Search for the cell housing the specified text and yield its (x, y) center coordinate. 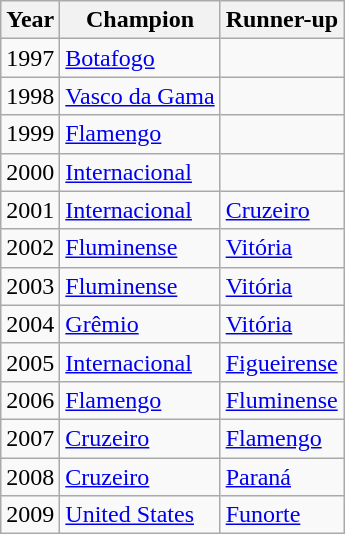
2008 (30, 477)
2005 (30, 362)
Vasco da Gama (140, 96)
Funorte (282, 515)
Grêmio (140, 324)
1998 (30, 96)
2006 (30, 400)
Botafogo (140, 58)
Year (30, 20)
1999 (30, 134)
2003 (30, 286)
2000 (30, 172)
2002 (30, 248)
2001 (30, 210)
Paraná (282, 477)
Runner-up (282, 20)
2007 (30, 438)
2004 (30, 324)
Figueirense (282, 362)
1997 (30, 58)
2009 (30, 515)
United States (140, 515)
Champion (140, 20)
